Capture the cell that displays the provided text and extract its (X, Y) central coordinate. 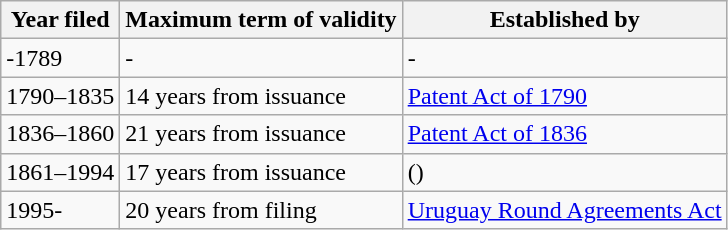
Patent Act of 1836 (564, 134)
1995- (60, 210)
-1789 (60, 58)
1836–1860 (60, 134)
21 years from issuance (261, 134)
1790–1835 (60, 96)
Patent Act of 1790 (564, 96)
() (564, 172)
Uruguay Round Agreements Act (564, 210)
20 years from filing (261, 210)
Maximum term of validity (261, 20)
1861–1994 (60, 172)
Year filed (60, 20)
17 years from issuance (261, 172)
Established by (564, 20)
14 years from issuance (261, 96)
